For the text-containing cell, return its midpoint in [X, Y] coordinate format. 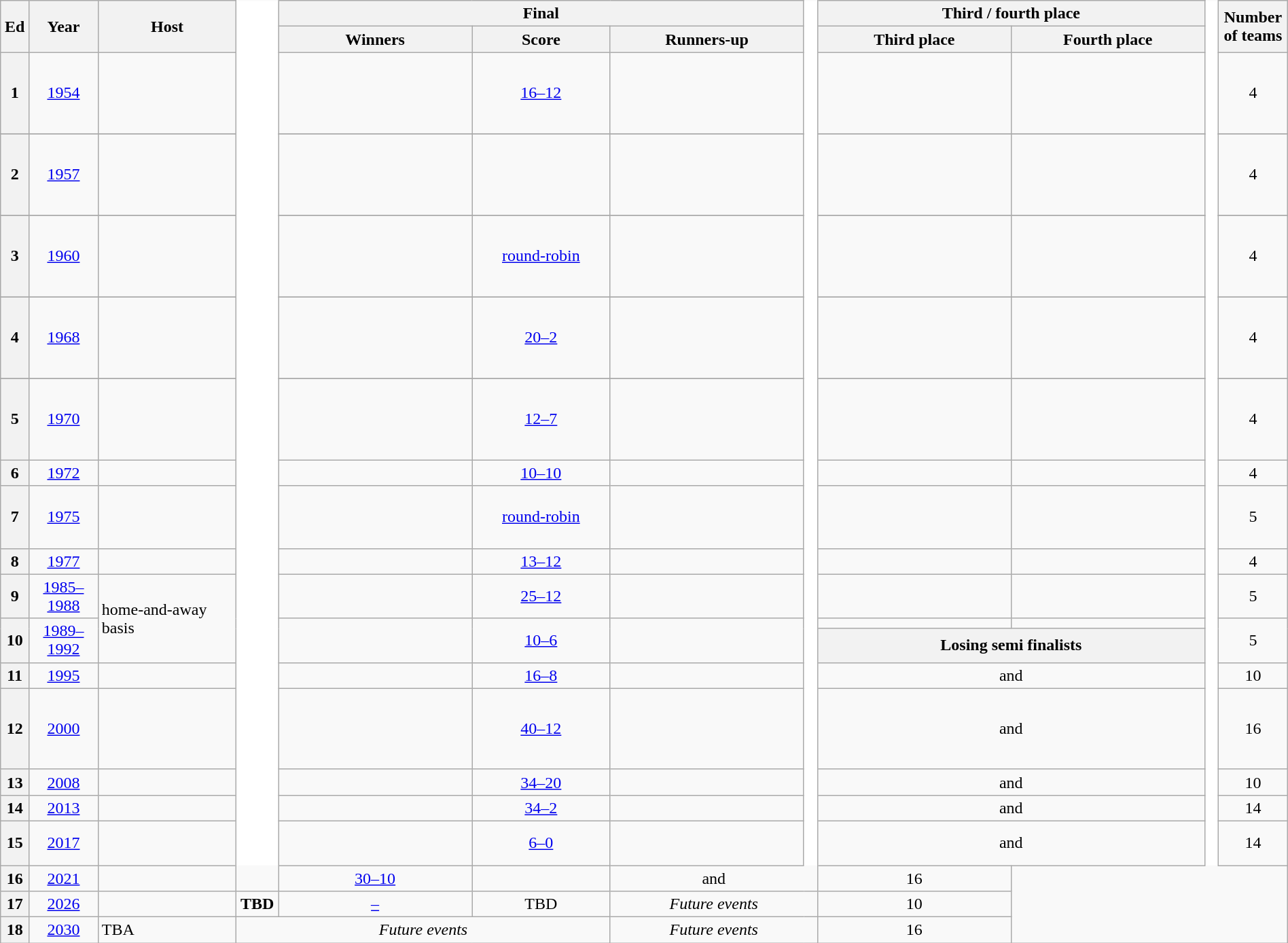
2026 [64, 904]
Fourth place [1107, 39]
1989–1992 [64, 640]
12–7 [541, 419]
2008 [64, 782]
Losing semi finalists [1011, 645]
10–10 [541, 473]
TBA [167, 930]
9 [15, 597]
11 [15, 675]
2030 [64, 930]
1972 [64, 473]
1970 [64, 419]
Number of teams [1253, 26]
Ed [15, 26]
3 [15, 256]
2021 [64, 878]
1975 [64, 517]
Runners-up [706, 39]
2017 [64, 842]
1985–1988 [64, 597]
1968 [64, 338]
34–20 [541, 782]
17 [15, 904]
30–10 [375, 878]
15 [15, 842]
40–12 [541, 728]
2000 [64, 728]
1957 [64, 175]
Winners [375, 39]
13 [15, 782]
Host [167, 26]
2013 [64, 808]
Year [64, 26]
6–0 [541, 842]
12 [15, 728]
8 [15, 561]
1954 [64, 93]
7 [15, 517]
1 [15, 93]
Third / fourth place [1011, 14]
Third place [914, 39]
34–2 [541, 808]
1977 [64, 561]
1995 [64, 675]
Final [541, 14]
home-and-away basis [167, 618]
2 [15, 175]
18 [15, 930]
Score [541, 39]
10–6 [541, 640]
13–12 [541, 561]
25–12 [541, 597]
16–8 [541, 675]
16–12 [541, 93]
20–2 [541, 338]
6 [15, 473]
1960 [64, 256]
– [375, 904]
